Identify which cell holds the provided text, then report its (X, Y) central coordinate. 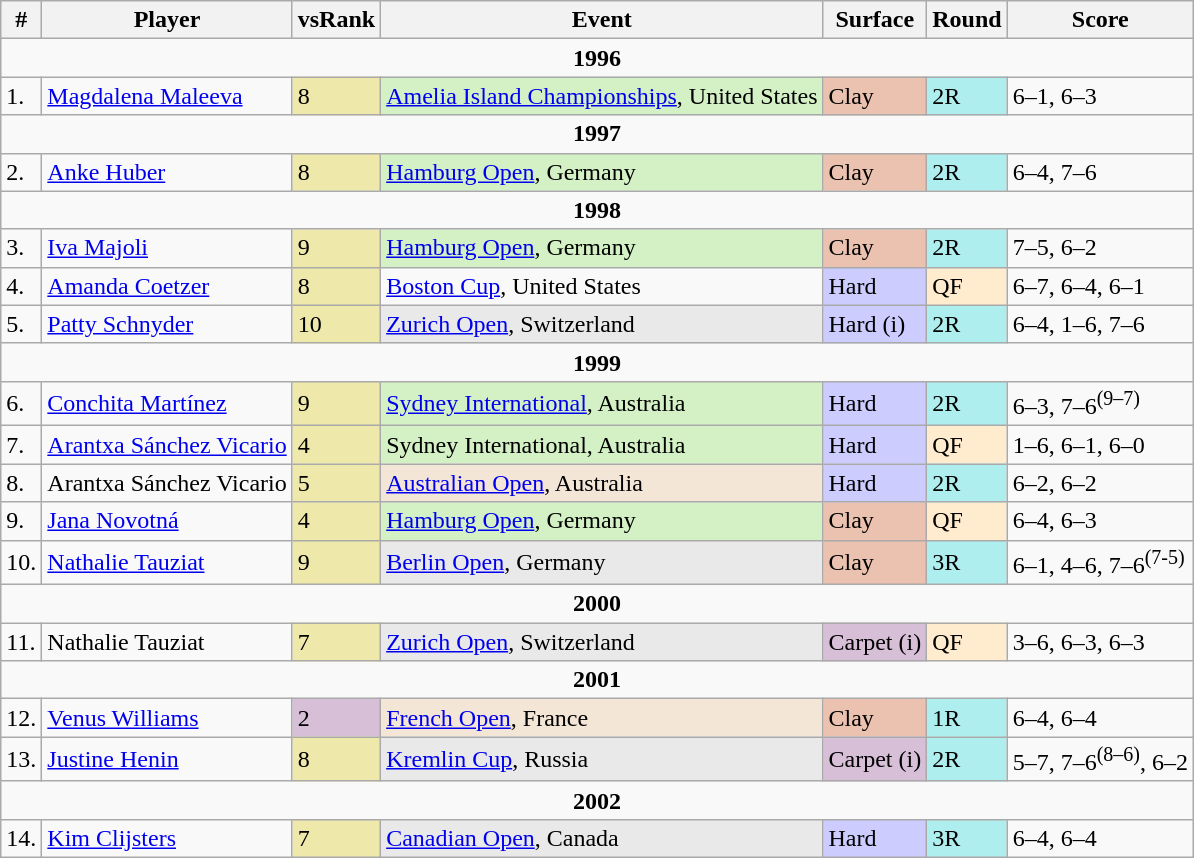
2. (22, 172)
# (22, 20)
Hard (i) (875, 324)
1998 (598, 210)
Magdalena Maleeva (167, 96)
Round (967, 20)
1996 (598, 58)
10 (336, 324)
13. (22, 760)
Conchita Martínez (167, 404)
Amanda Coetzer (167, 286)
6. (22, 404)
Canadian Open, Canada (602, 839)
6–1, 6–3 (1100, 96)
12. (22, 718)
2001 (598, 680)
1997 (598, 134)
7. (22, 445)
Score (1100, 20)
5–7, 7–6(8–6), 6–2 (1100, 760)
5 (336, 483)
3–6, 6–3, 6–3 (1100, 642)
14. (22, 839)
Iva Majoli (167, 248)
Player (167, 20)
2002 (598, 800)
2 (336, 718)
6–3, 7–6(9–7) (1100, 404)
Anke Huber (167, 172)
10. (22, 562)
Event (602, 20)
6–2, 6–2 (1100, 483)
11. (22, 642)
Kremlin Cup, Russia (602, 760)
4. (22, 286)
1–6, 6–1, 6–0 (1100, 445)
Surface (875, 20)
2000 (598, 604)
6–1, 4–6, 7–6(7-5) (1100, 562)
9. (22, 521)
6–4, 6–3 (1100, 521)
6–7, 6–4, 6–1 (1100, 286)
Venus Williams (167, 718)
7–5, 6–2 (1100, 248)
Patty Schnyder (167, 324)
vsRank (336, 20)
6–4, 7–6 (1100, 172)
3. (22, 248)
Boston Cup, United States (602, 286)
Australian Open, Australia (602, 483)
1. (22, 96)
5. (22, 324)
6–4, 1–6, 7–6 (1100, 324)
1999 (598, 362)
Justine Henin (167, 760)
1R (967, 718)
8. (22, 483)
French Open, France (602, 718)
Berlin Open, Germany (602, 562)
Kim Clijsters (167, 839)
Amelia Island Championships, United States (602, 96)
Jana Novotná (167, 521)
